Return the [X, Y] coordinate for the center point of the cell that contains the specified text.  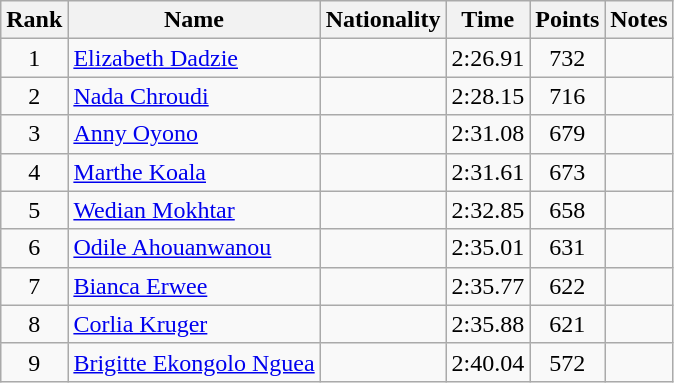
Notes [639, 20]
Odile Ahouanwanou [194, 248]
2:31.08 [488, 134]
Points [568, 20]
Corlia Kruger [194, 324]
679 [568, 134]
6 [34, 248]
2:32.85 [488, 210]
Marthe Koala [194, 172]
658 [568, 210]
572 [568, 362]
3 [34, 134]
5 [34, 210]
2:40.04 [488, 362]
2 [34, 96]
Name [194, 20]
9 [34, 362]
Nationality [383, 20]
Rank [34, 20]
Wedian Mokhtar [194, 210]
622 [568, 286]
Nada Chroudi [194, 96]
732 [568, 58]
7 [34, 286]
716 [568, 96]
Brigitte Ekongolo Nguea [194, 362]
2:35.77 [488, 286]
2:35.88 [488, 324]
1 [34, 58]
8 [34, 324]
Anny Oyono [194, 134]
2:26.91 [488, 58]
Time [488, 20]
673 [568, 172]
2:31.61 [488, 172]
621 [568, 324]
Elizabeth Dadzie [194, 58]
631 [568, 248]
2:28.15 [488, 96]
Bianca Erwee [194, 286]
2:35.01 [488, 248]
4 [34, 172]
